Determine the [x, y] coordinate at the center of the cell enclosing the given text.  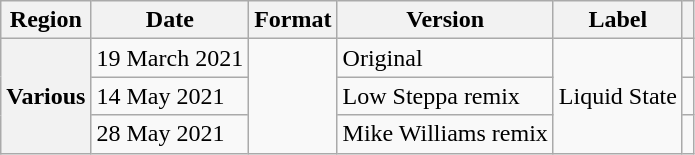
Low Steppa remix [445, 96]
Date [170, 20]
28 May 2021 [170, 134]
14 May 2021 [170, 96]
Version [445, 20]
19 March 2021 [170, 58]
Mike Williams remix [445, 134]
Label [618, 20]
Liquid State [618, 96]
Various [46, 96]
Format [293, 20]
Original [445, 58]
Region [46, 20]
